Detect which cell encompasses the target text, then output its (X, Y) center coordinate. 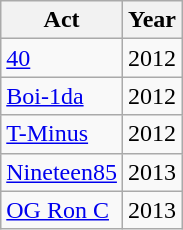
Year (152, 20)
Act (62, 20)
40 (62, 58)
Boi-1da (62, 96)
T-Minus (62, 134)
OG Ron C (62, 210)
Nineteen85 (62, 172)
